Find where the given text appears and provide that cell's center as (x, y) coordinate. 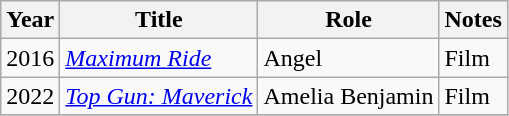
2016 (30, 58)
Year (30, 20)
Top Gun: Maverick (159, 96)
Role (348, 20)
Angel (348, 58)
Amelia Benjamin (348, 96)
Maximum Ride (159, 58)
2022 (30, 96)
Title (159, 20)
Notes (473, 20)
